Return (x, y) of the center of cell containing provided text 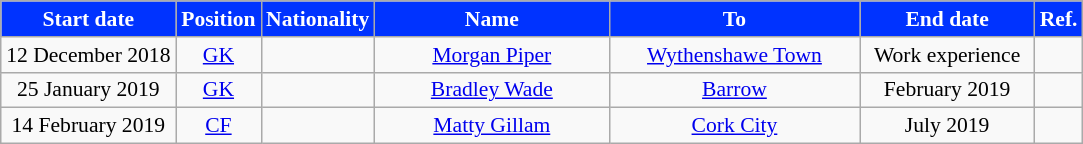
12 December 2018 (88, 55)
Bradley Wade (492, 90)
25 January 2019 (88, 90)
Morgan Piper (492, 55)
Ref. (1059, 19)
Cork City (734, 126)
To (734, 19)
July 2019 (948, 126)
End date (948, 19)
Name (492, 19)
Position (218, 19)
CF (218, 126)
Barrow (734, 90)
14 February 2019 (88, 126)
Matty Gillam (492, 126)
Wythenshawe Town (734, 55)
February 2019 (948, 90)
Start date (88, 19)
Work experience (948, 55)
Nationality (318, 19)
